Identify which cell holds the provided text, then report its [X, Y] central coordinate. 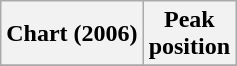
Chart (2006) [72, 34]
Peakposition [189, 34]
